Search for the cell housing the specified text and yield its (x, y) center coordinate. 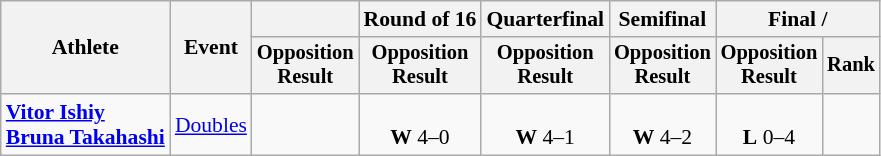
W 4–0 (420, 124)
Athlete (86, 48)
Vitor IshiyBruna Takahashi (86, 124)
Doubles (211, 124)
Quarterfinal (545, 19)
Final / (798, 19)
Round of 16 (420, 19)
Rank (851, 66)
L 0–4 (770, 124)
W 4–1 (545, 124)
Event (211, 48)
Semifinal (662, 19)
W 4–2 (662, 124)
